Scan for the cell matching the given text and deliver its [X, Y] coordinate at center. 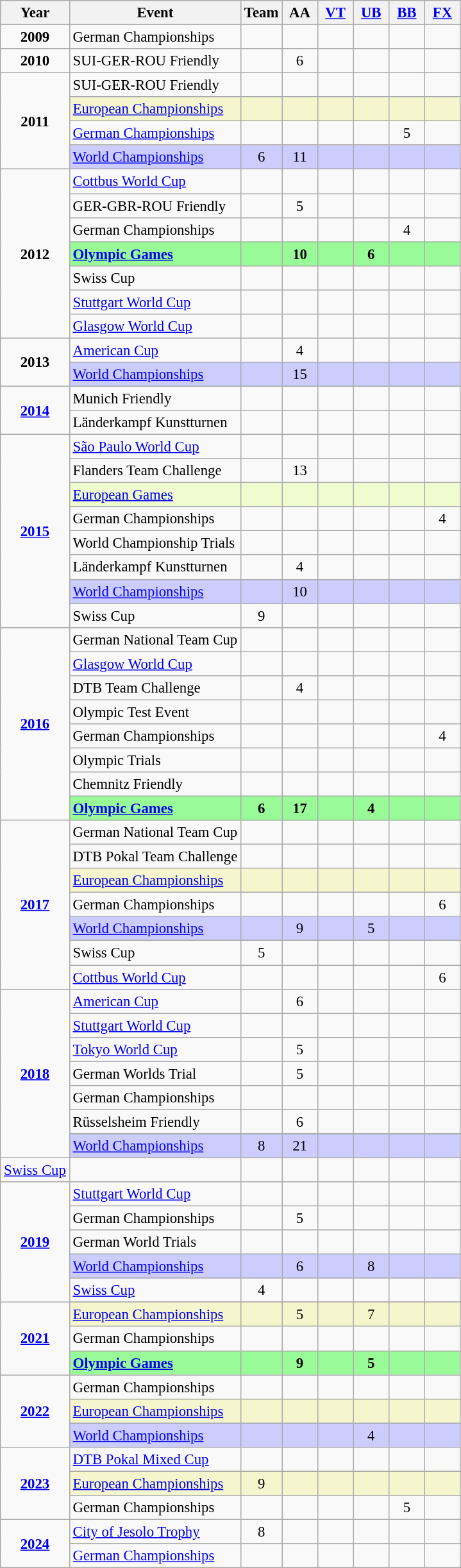
Tokyo World Cup [155, 1049]
Team [262, 13]
7 [371, 1315]
2016 [35, 723]
Olympic Trials [155, 760]
São Paulo World Cup [155, 447]
VT [335, 13]
DTB Pokal Mixed Cup [155, 1460]
Year [35, 13]
UB [371, 13]
GER-GBR-ROU Friendly [155, 206]
DTB Pokal Team Challenge [155, 857]
2022 [35, 1411]
Rüsselsheim Friendly [155, 1122]
13 [300, 471]
15 [300, 375]
FX [442, 13]
German Worlds Trial [155, 1074]
2014 [35, 410]
Event [155, 13]
2017 [35, 904]
17 [300, 809]
2012 [35, 254]
European Games [155, 495]
2019 [35, 1242]
2023 [35, 1484]
21 [300, 1146]
Flanders Team Challenge [155, 471]
2018 [35, 1074]
BB [407, 13]
2011 [35, 121]
German World Trials [155, 1242]
2024 [35, 1543]
AA [300, 13]
2015 [35, 531]
11 [300, 157]
City of Jesolo Trophy [155, 1531]
2009 [35, 37]
Munich Friendly [155, 398]
2013 [35, 362]
Olympic Test Event [155, 712]
2021 [35, 1339]
World Championship Trials [155, 543]
2010 [35, 61]
Chemnitz Friendly [155, 784]
DTB Team Challenge [155, 688]
